For the text-containing cell, return its midpoint in (X, Y) coordinate format. 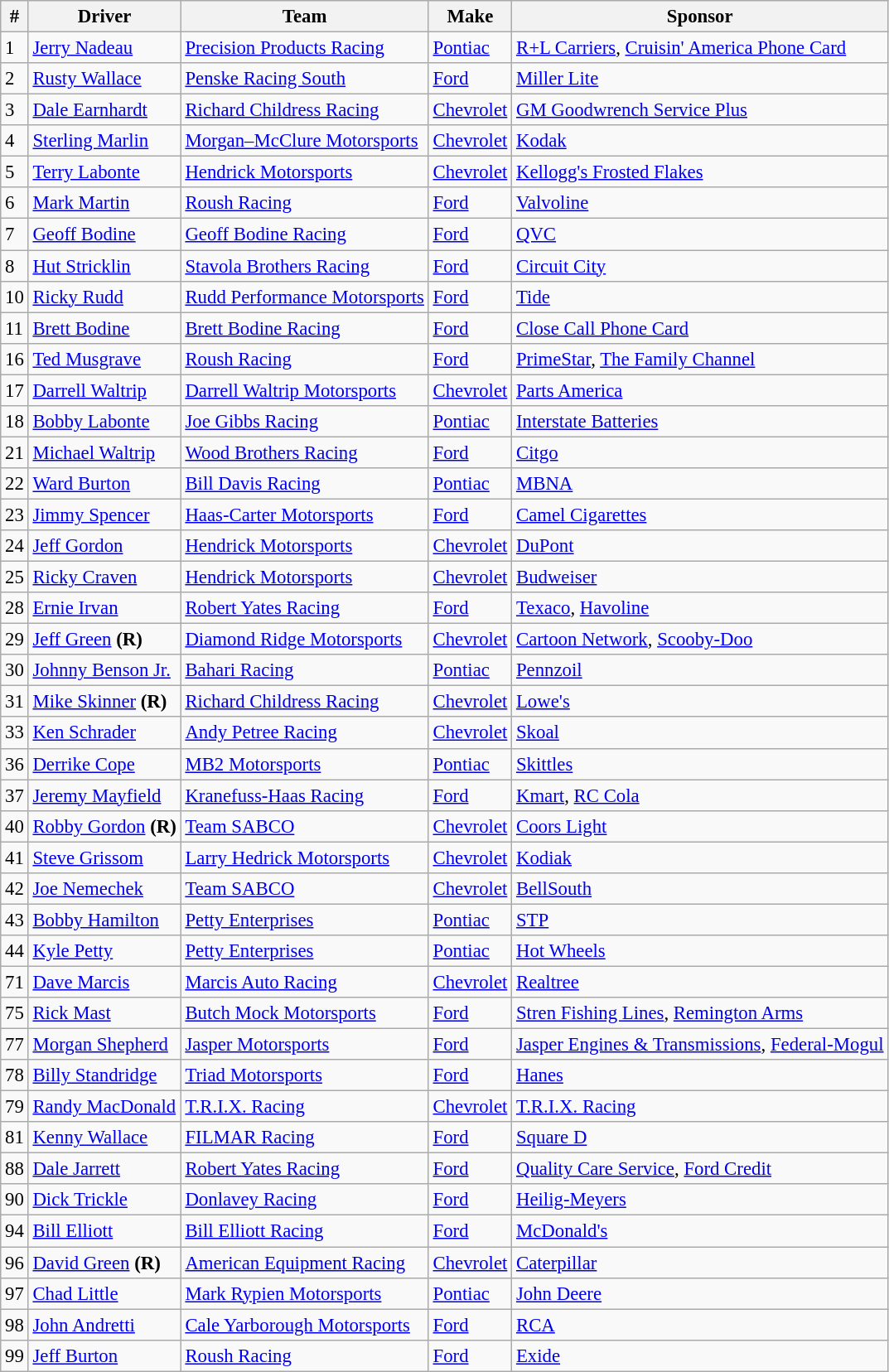
90 (15, 1200)
16 (15, 359)
40 (15, 826)
Coors Light (700, 826)
4 (15, 141)
Jimmy Spencer (104, 514)
Mike Skinner (R) (104, 702)
Diamond Ridge Motorsports (305, 640)
99 (15, 1355)
Close Call Phone Card (700, 328)
BellSouth (700, 889)
Kyle Petty (104, 951)
Exide (700, 1355)
Kellogg's Frosted Flakes (700, 172)
Lowe's (700, 702)
Dale Earnhardt (104, 110)
Butch Mock Motorsports (305, 1013)
Darrell Waltrip Motorsports (305, 390)
Dale Jarrett (104, 1169)
Miller Lite (700, 79)
Rudd Performance Motorsports (305, 297)
Derrike Cope (104, 764)
79 (15, 1107)
Michael Waltrip (104, 452)
97 (15, 1293)
Brett Bodine (104, 328)
Hut Stricklin (104, 266)
Dave Marcis (104, 982)
Quality Care Service, Ford Credit (700, 1169)
Robby Gordon (R) (104, 826)
43 (15, 920)
36 (15, 764)
Donlavey Racing (305, 1200)
PrimeStar, The Family Channel (700, 359)
Kodiak (700, 857)
Kodak (700, 141)
6 (15, 203)
Mark Rypien Motorsports (305, 1293)
Precision Products Racing (305, 48)
37 (15, 795)
44 (15, 951)
Wood Brothers Racing (305, 452)
Steve Grissom (104, 857)
8 (15, 266)
David Green (R) (104, 1263)
Pennzoil (700, 670)
Ted Musgrave (104, 359)
Brett Bodine Racing (305, 328)
Skittles (700, 764)
Marcis Auto Racing (305, 982)
QVC (700, 234)
DuPont (700, 546)
24 (15, 546)
John Deere (700, 1293)
94 (15, 1231)
Hot Wheels (700, 951)
Cartoon Network, Scooby-Doo (700, 640)
# (15, 17)
11 (15, 328)
Caterpillar (700, 1263)
21 (15, 452)
18 (15, 422)
Hanes (700, 1075)
Interstate Batteries (700, 422)
Johnny Benson Jr. (104, 670)
Sponsor (700, 17)
Circuit City (700, 266)
Joe Gibbs Racing (305, 422)
Larry Hedrick Motorsports (305, 857)
Bobby Hamilton (104, 920)
Cale Yarborough Motorsports (305, 1325)
STP (700, 920)
Geoff Bodine Racing (305, 234)
FILMAR Racing (305, 1138)
GM Goodwrench Service Plus (700, 110)
1 (15, 48)
Bill Elliott (104, 1231)
Stavola Brothers Racing (305, 266)
Triad Motorsports (305, 1075)
78 (15, 1075)
2 (15, 79)
Billy Standridge (104, 1075)
Ward Burton (104, 484)
Tide (700, 297)
31 (15, 702)
Morgan–McClure Motorsports (305, 141)
81 (15, 1138)
71 (15, 982)
88 (15, 1169)
Realtree (700, 982)
Parts America (700, 390)
Rick Mast (104, 1013)
Darrell Waltrip (104, 390)
Geoff Bodine (104, 234)
41 (15, 857)
33 (15, 733)
30 (15, 670)
Kranefuss-Haas Racing (305, 795)
Mark Martin (104, 203)
Ricky Craven (104, 577)
Budweiser (700, 577)
Terry Labonte (104, 172)
Jeremy Mayfield (104, 795)
Penske Racing South (305, 79)
Driver (104, 17)
Square D (700, 1138)
28 (15, 608)
RCA (700, 1325)
McDonald's (700, 1231)
MBNA (700, 484)
25 (15, 577)
R+L Carriers, Cruisin' America Phone Card (700, 48)
Citgo (700, 452)
3 (15, 110)
Rusty Wallace (104, 79)
Sterling Marlin (104, 141)
Bobby Labonte (104, 422)
75 (15, 1013)
77 (15, 1045)
Dick Trickle (104, 1200)
5 (15, 172)
Jasper Engines & Transmissions, Federal-Mogul (700, 1045)
Skoal (700, 733)
Jerry Nadeau (104, 48)
7 (15, 234)
Ken Schrader (104, 733)
23 (15, 514)
Ernie Irvan (104, 608)
96 (15, 1263)
Jeff Burton (104, 1355)
Ricky Rudd (104, 297)
Haas-Carter Motorsports (305, 514)
American Equipment Racing (305, 1263)
Heilig-Meyers (700, 1200)
Jasper Motorsports (305, 1045)
John Andretti (104, 1325)
Randy MacDonald (104, 1107)
10 (15, 297)
29 (15, 640)
98 (15, 1325)
22 (15, 484)
Bahari Racing (305, 670)
Valvoline (700, 203)
42 (15, 889)
Team (305, 17)
Bill Elliott Racing (305, 1231)
Morgan Shepherd (104, 1045)
Kenny Wallace (104, 1138)
Joe Nemechek (104, 889)
Stren Fishing Lines, Remington Arms (700, 1013)
MB2 Motorsports (305, 764)
Camel Cigarettes (700, 514)
Bill Davis Racing (305, 484)
Make (470, 17)
Chad Little (104, 1293)
Jeff Green (R) (104, 640)
Andy Petree Racing (305, 733)
Kmart, RC Cola (700, 795)
17 (15, 390)
Jeff Gordon (104, 546)
Texaco, Havoline (700, 608)
